Scan for the cell matching the given text and deliver its (X, Y) coordinate at center. 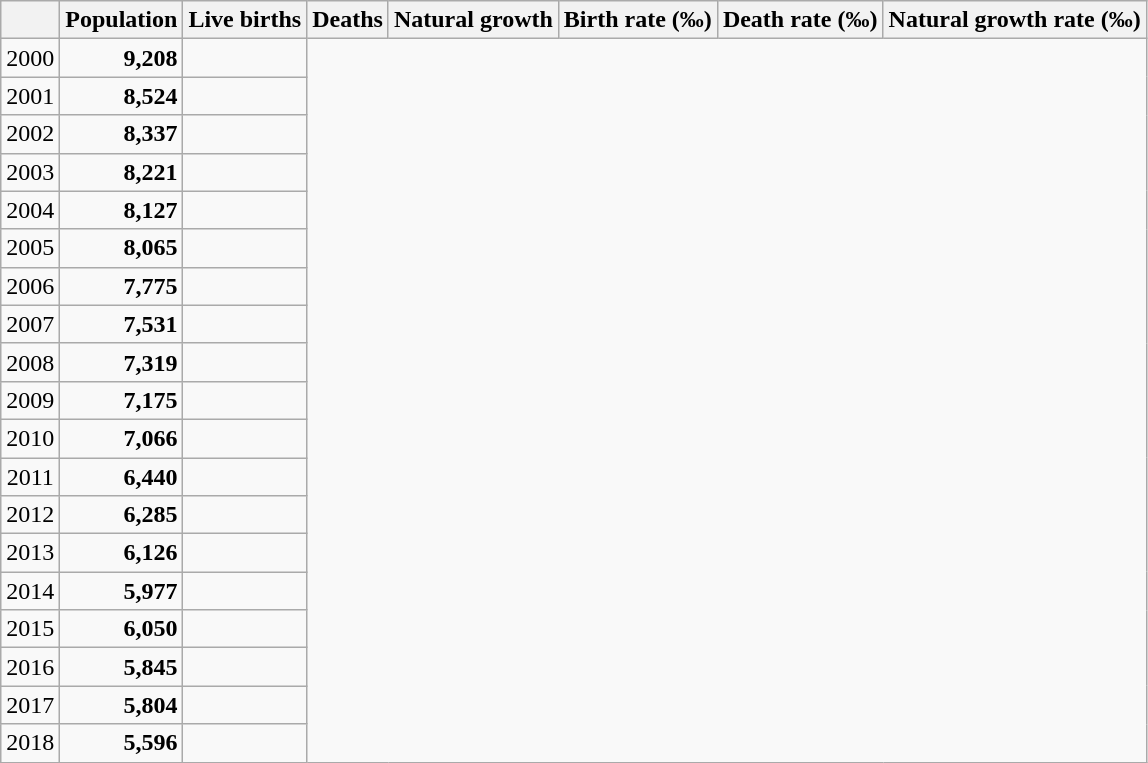
2013 (30, 553)
6,285 (122, 515)
Deaths (348, 20)
6,440 (122, 477)
8,524 (122, 96)
8,337 (122, 134)
7,531 (122, 324)
2005 (30, 248)
2017 (30, 705)
Death rate (‰) (800, 20)
7,319 (122, 362)
5,977 (122, 591)
7,175 (122, 400)
2003 (30, 172)
6,050 (122, 629)
5,845 (122, 667)
8,221 (122, 172)
5,804 (122, 705)
8,065 (122, 248)
2008 (30, 362)
2006 (30, 286)
2015 (30, 629)
2011 (30, 477)
2004 (30, 210)
8,127 (122, 210)
5,596 (122, 743)
Birth rate (‰) (638, 20)
Natural growth rate (‰) (1014, 20)
2012 (30, 515)
2016 (30, 667)
2010 (30, 438)
7,775 (122, 286)
Population (122, 20)
2014 (30, 591)
2018 (30, 743)
7,066 (122, 438)
2002 (30, 134)
Natural growth (473, 20)
Live births (245, 20)
2009 (30, 400)
9,208 (122, 58)
2007 (30, 324)
2000 (30, 58)
2001 (30, 96)
6,126 (122, 553)
